Search for the cell housing the specified text and yield its [x, y] center coordinate. 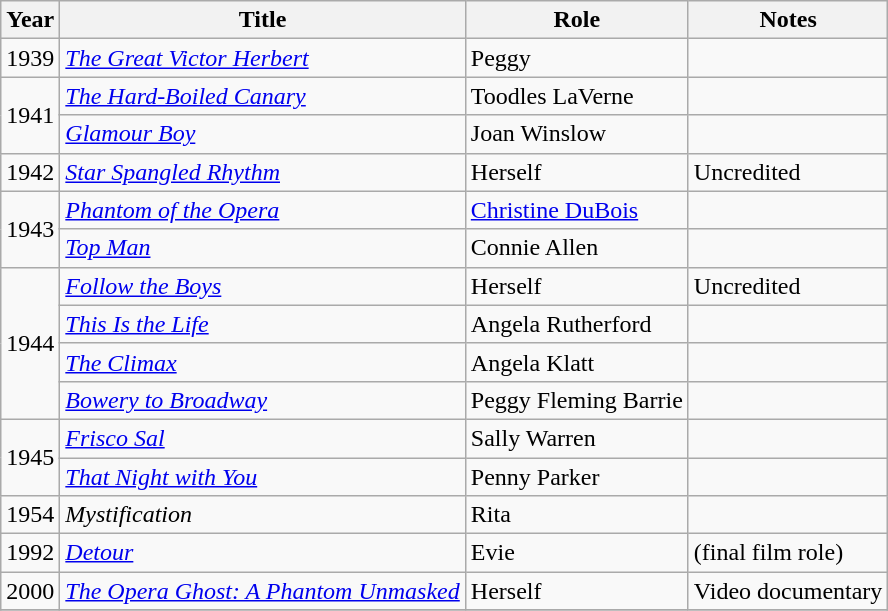
Bowery to Broadway [262, 400]
Christine DuBois [576, 210]
Notes [788, 20]
The Climax [262, 362]
1944 [30, 343]
1954 [30, 515]
This Is the Life [262, 324]
1943 [30, 229]
Detour [262, 553]
Penny Parker [576, 477]
Phantom of the Opera [262, 210]
Top Man [262, 248]
Title [262, 20]
The Hard-Boiled Canary [262, 96]
The Opera Ghost: A Phantom Unmasked [262, 591]
1942 [30, 172]
Rita [576, 515]
Follow the Boys [262, 286]
That Night with You [262, 477]
Video documentary [788, 591]
1941 [30, 115]
Glamour Boy [262, 134]
Role [576, 20]
1945 [30, 457]
Year [30, 20]
Frisco Sal [262, 438]
1992 [30, 553]
Toodles LaVerne [576, 96]
1939 [30, 58]
(final film role) [788, 553]
Star Spangled Rhythm [262, 172]
Angela Klatt [576, 362]
Connie Allen [576, 248]
Peggy Fleming Barrie [576, 400]
Joan Winslow [576, 134]
Mystification [262, 515]
The Great Victor Herbert [262, 58]
2000 [30, 591]
Angela Rutherford [576, 324]
Peggy [576, 58]
Evie [576, 553]
Sally Warren [576, 438]
